Locate the cell with the specified text and output its [X, Y] center coordinate. 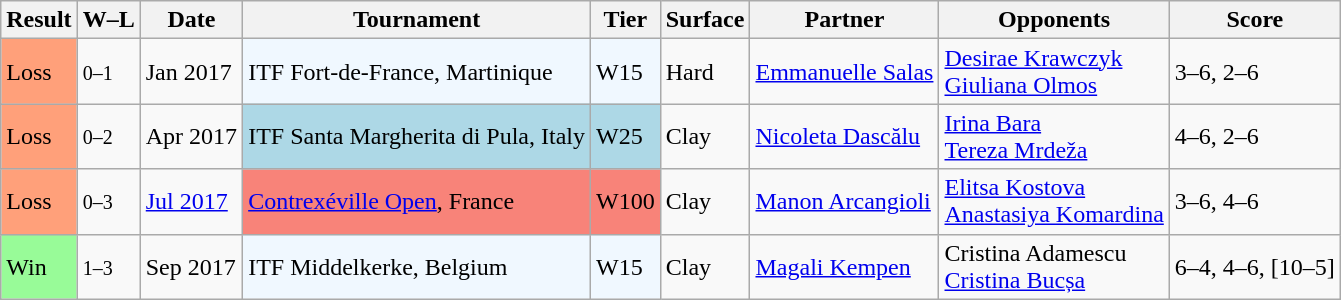
W100 [626, 202]
Manon Arcangioli [844, 202]
Contrexéville Open, France [417, 202]
Date [191, 20]
Score [1254, 20]
ITF Santa Margherita di Pula, Italy [417, 136]
0–2 [108, 136]
Win [39, 266]
1–3 [108, 266]
Surface [705, 20]
Magali Kempen [844, 266]
Apr 2017 [191, 136]
Jan 2017 [191, 72]
ITF Fort-de-France, Martinique [417, 72]
Result [39, 20]
Irina Bara Tereza Mrdeža [1054, 136]
Nicoleta Dascălu [844, 136]
Sep 2017 [191, 266]
W–L [108, 20]
Jul 2017 [191, 202]
6–4, 4–6, [10–5] [1254, 266]
Partner [844, 20]
4–6, 2–6 [1254, 136]
W25 [626, 136]
Hard [705, 72]
Emmanuelle Salas [844, 72]
Elitsa Kostova Anastasiya Komardina [1054, 202]
Tier [626, 20]
Opponents [1054, 20]
ITF Middelkerke, Belgium [417, 266]
3–6, 2–6 [1254, 72]
Cristina Adamescu Cristina Bucșa [1054, 266]
0–3 [108, 202]
3–6, 4–6 [1254, 202]
0–1 [108, 72]
Desirae Krawczyk Giuliana Olmos [1054, 72]
Tournament [417, 20]
